Return the [X, Y] coordinate for the center point of the cell that contains the specified text.  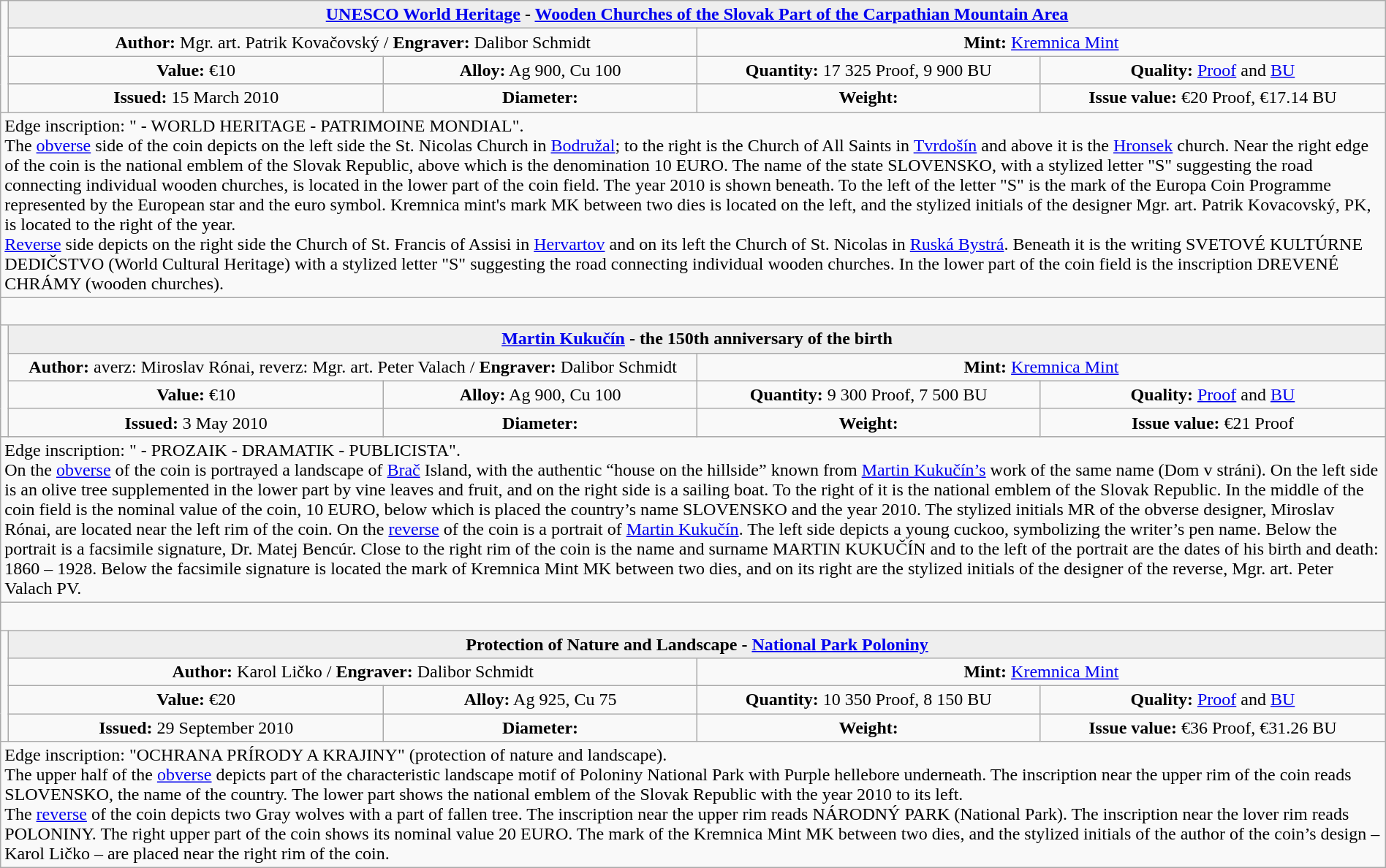
Issue value: €36 Proof, €31.26 BU [1213, 728]
Quantity: 10 350 Proof, 8 150 BU [868, 700]
Protection of Nature and Landscape - National Park Poloniny [697, 644]
Author: Mgr. art. Patrik Kovačovský / Engraver: Dalibor Schmidt [353, 42]
Author: Karol Ličko / Engraver: Dalibor Schmidt [353, 672]
Issued: 29 September 2010 [196, 728]
Quantity: 17 325 Proof, 9 900 BU [868, 70]
Value: €20 [196, 700]
Issue value: €20 Proof, €17.14 BU [1213, 98]
Martin Kukučín - the 150th anniversary of the birth [697, 339]
Author: averz: Miroslav Rónai, reverz: Mgr. art. Peter Valach / Engraver: Dalibor Schmidt [353, 367]
Issue value: €21 Proof [1213, 422]
Alloy: Ag 925, Cu 75 [541, 700]
Issued: 15 March 2010 [196, 98]
Issued: 3 May 2010 [196, 422]
Quantity: 9 300 Proof, 7 500 BU [868, 395]
UNESCO World Heritage - Wooden Churches of the Slovak Part of the Carpathian Mountain Area [697, 15]
